Search for the cell housing the specified text and yield its [X, Y] center coordinate. 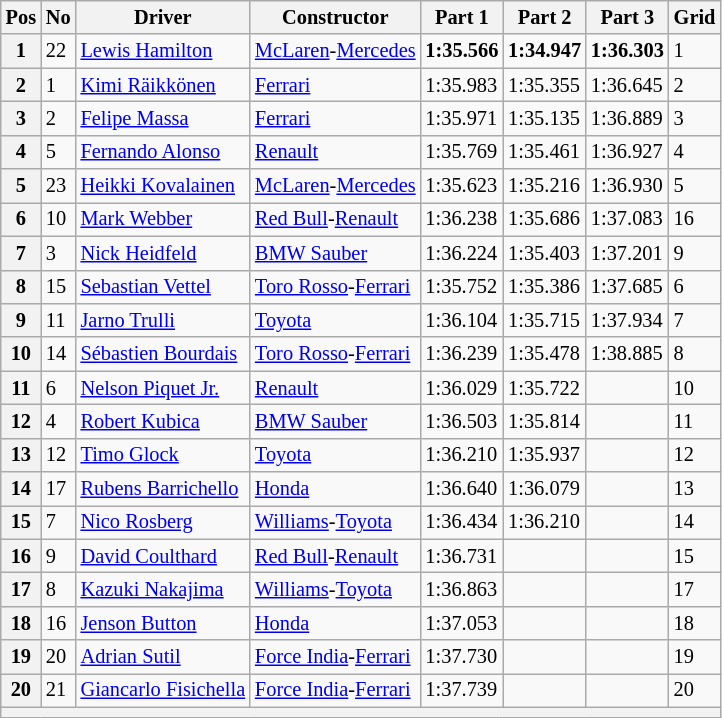
Kimi Räikkönen [163, 85]
Mark Webber [163, 219]
1:35.814 [544, 421]
Robert Kubica [163, 421]
1:35.769 [462, 152]
1:37.053 [462, 623]
1:36.645 [628, 85]
1:36.434 [462, 522]
1:35.386 [544, 287]
David Coulthard [163, 556]
1:35.461 [544, 152]
Nelson Piquet Jr. [163, 388]
1:36.029 [462, 388]
Nick Heidfeld [163, 253]
Part 2 [544, 17]
Timo Glock [163, 455]
Rubens Barrichello [163, 489]
Kazuki Nakajima [163, 589]
1:35.686 [544, 219]
1:37.730 [462, 657]
1:34.947 [544, 51]
Fernando Alonso [163, 152]
1:37.083 [628, 219]
1:36.503 [462, 421]
1:36.863 [462, 589]
1:37.934 [628, 320]
Part 3 [628, 17]
1:35.722 [544, 388]
Sebastian Vettel [163, 287]
1:36.889 [628, 118]
1:36.930 [628, 186]
1:35.566 [462, 51]
1:35.355 [544, 85]
1:35.478 [544, 354]
1:35.983 [462, 85]
22 [58, 51]
1:35.623 [462, 186]
1:35.752 [462, 287]
1:37.201 [628, 253]
Nico Rosberg [163, 522]
Giancarlo Fisichella [163, 690]
1:36.239 [462, 354]
1:36.238 [462, 219]
1:35.715 [544, 320]
Adrian Sutil [163, 657]
23 [58, 186]
Felipe Massa [163, 118]
Grid [695, 17]
No [58, 17]
1:35.135 [544, 118]
1:36.104 [462, 320]
1:36.731 [462, 556]
1:36.079 [544, 489]
1:35.403 [544, 253]
Driver [163, 17]
Heikki Kovalainen [163, 186]
Constructor [335, 17]
Lewis Hamilton [163, 51]
1:36.224 [462, 253]
1:36.640 [462, 489]
1:36.927 [628, 152]
Part 1 [462, 17]
1:37.685 [628, 287]
Jenson Button [163, 623]
Jarno Trulli [163, 320]
1:37.739 [462, 690]
1:35.937 [544, 455]
1:35.216 [544, 186]
1:38.885 [628, 354]
Sébastien Bourdais [163, 354]
21 [58, 690]
1:35.971 [462, 118]
Pos [21, 17]
1:36.303 [628, 51]
